Identify which cell holds the provided text, then report its [X, Y] central coordinate. 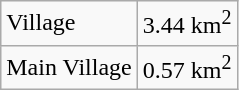
0.57 km2 [187, 68]
3.44 km2 [187, 24]
Main Village [69, 68]
Village [69, 24]
